Detect which cell encompasses the target text, then output its [X, Y] center coordinate. 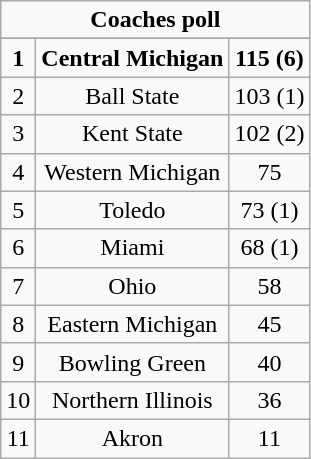
Toledo [132, 210]
5 [18, 210]
9 [18, 362]
Eastern Michigan [132, 324]
58 [270, 286]
1 [18, 58]
Ohio [132, 286]
8 [18, 324]
Ball State [132, 96]
115 (6) [270, 58]
75 [270, 172]
7 [18, 286]
Akron [132, 438]
Northern Illinois [132, 400]
Kent State [132, 134]
45 [270, 324]
68 (1) [270, 248]
6 [18, 248]
103 (1) [270, 96]
36 [270, 400]
40 [270, 362]
73 (1) [270, 210]
Bowling Green [132, 362]
Central Michigan [132, 58]
Coaches poll [156, 20]
Miami [132, 248]
102 (2) [270, 134]
10 [18, 400]
Western Michigan [132, 172]
3 [18, 134]
4 [18, 172]
2 [18, 96]
